Provide the [x, y] coordinate of the cell's center where the given text is located.  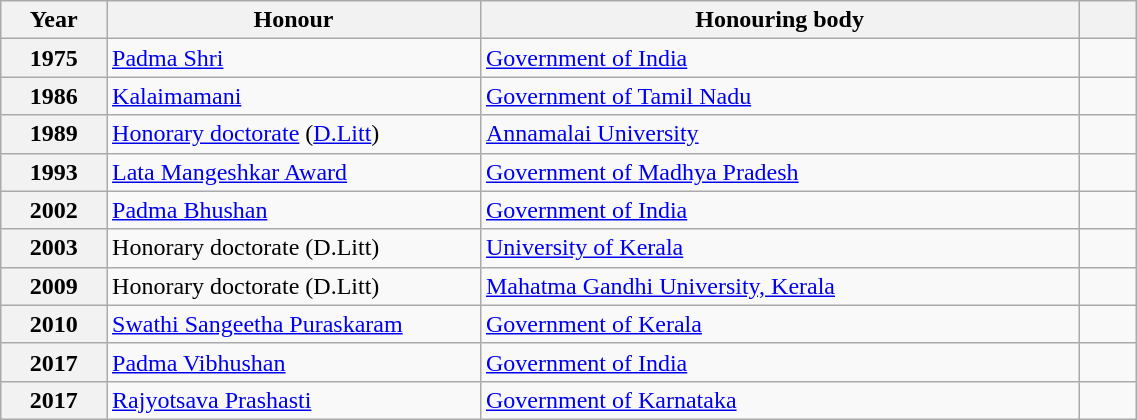
Swathi Sangeetha Puraskaram [294, 324]
2009 [54, 286]
2003 [54, 248]
Government of Kerala [779, 324]
Year [54, 20]
2002 [54, 210]
Padma Vibhushan [294, 362]
Government of Karnataka [779, 400]
Rajyotsava Prashasti [294, 400]
Kalaimamani [294, 96]
Government of Madhya Pradesh [779, 172]
Honour [294, 20]
Annamalai University [779, 134]
Padma Shri [294, 58]
1975 [54, 58]
University of Kerala [779, 248]
Government of Tamil Nadu [779, 96]
Honouring body [779, 20]
2010 [54, 324]
1986 [54, 96]
1993 [54, 172]
Padma Bhushan [294, 210]
Lata Mangeshkar Award [294, 172]
1989 [54, 134]
Mahatma Gandhi University, Kerala [779, 286]
